Return (x, y) of the center of cell containing provided text 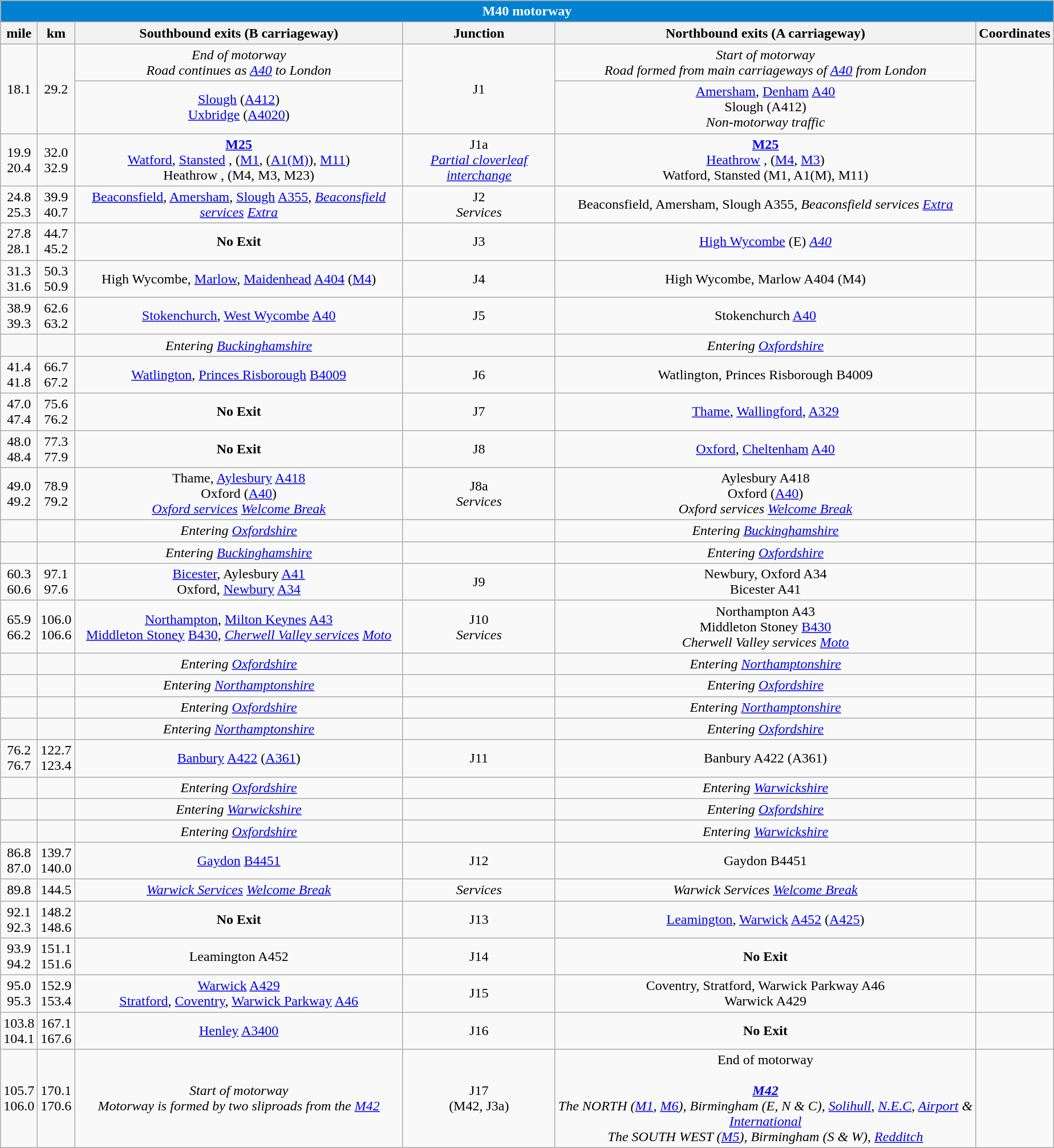
170.1 170.6 (56, 1098)
148.2 148.6 (56, 919)
139.7 140.0 (56, 860)
Northampton, Milton Keynes A43Middleton Stoney B430, Cherwell Valley services Moto (239, 627)
Southbound exits (B carriageway) (239, 33)
Oxford, Cheltenham A40 (765, 448)
J1aPartial cloverleaf interchange (479, 160)
J10Services (479, 627)
End of motorwayRoad continues as A40 to London (239, 63)
77.3 77.9 (56, 448)
mile (19, 33)
62.6 63.2 (56, 316)
Stokenchurch A40 (765, 316)
M25Watford, Stansted , (M1, (A1(M)), M11)Heathrow , (M4, M3, M23) (239, 160)
75.6 76.2 (56, 412)
Leamington, Warwick A452 (A425) (765, 919)
19.920.4 (19, 160)
J14 (479, 957)
Slough (A412) Uxbridge (A4020) (239, 107)
65.966.2 (19, 627)
Newbury, Oxford A34Bicester A41 (765, 582)
122.7 123.4 (56, 758)
J11 (479, 758)
M25Heathrow , (M4, M3)Watford, Stansted (M1, A1(M), M11) (765, 160)
66.7 67.2 (56, 374)
29.2 (56, 89)
106.0 106.6 (56, 627)
38.939.3 (19, 316)
Thame, Aylesbury A418Oxford (A40)Oxford services Welcome Break (239, 494)
39.9 40.7 (56, 204)
Start of motorwayMotorway is formed by two sliproads from the M42 (239, 1098)
48.048.4 (19, 448)
J8aServices (479, 494)
Warwick A429 Stratford, Coventry, Warwick Parkway A46 (239, 993)
93.994.2 (19, 957)
J3 (479, 242)
Coordinates (1015, 33)
50.3 50.9 (56, 278)
152.9 153.4 (56, 993)
High Wycombe, Marlow A404 (M4) (765, 278)
J9 (479, 582)
J4 (479, 278)
92.192.3 (19, 919)
J13 (479, 919)
J16 (479, 1031)
167.1 167.6 (56, 1031)
18.1 (19, 89)
41.441.8 (19, 374)
High Wycombe (E) A40 (765, 242)
Leamington A452 (239, 957)
105.7106.0 (19, 1098)
Services (479, 890)
M40 motorway (527, 11)
31.331.6 (19, 278)
J15 (479, 993)
Henley A3400 (239, 1031)
44.7 45.2 (56, 242)
151.1 151.6 (56, 957)
95.095.3 (19, 993)
J12 (479, 860)
60.360.6 (19, 582)
103.8104.1 (19, 1031)
78.9 79.2 (56, 494)
Start of motorwayRoad formed from main carriageways of A40 from London (765, 63)
47.047.4 (19, 412)
J1 (479, 89)
Aylesbury A418Oxford (A40)Oxford services Welcome Break (765, 494)
144.5 (56, 890)
86.887.0 (19, 860)
76.276.7 (19, 758)
Junction (479, 33)
27.828.1 (19, 242)
Coventry, Stratford, Warwick Parkway A46Warwick A429 (765, 993)
49.049.2 (19, 494)
Bicester, Aylesbury A41 Oxford, Newbury A34 (239, 582)
J5 (479, 316)
24.825.3 (19, 204)
Northampton A43Middleton Stoney B430Cherwell Valley services Moto (765, 627)
Stokenchurch, West Wycombe A40 (239, 316)
J17(M42, J3a) (479, 1098)
97.1 97.6 (56, 582)
Northbound exits (A carriageway) (765, 33)
J6 (479, 374)
J2Services (479, 204)
J8 (479, 448)
32.0 32.9 (56, 160)
89.8 (19, 890)
High Wycombe, Marlow, Maidenhead A404 (M4) (239, 278)
km (56, 33)
J7 (479, 412)
Amersham, Denham A40Slough (A412)Non-motorway traffic (765, 107)
Thame, Wallingford, A329 (765, 412)
